Determine the [x, y] coordinate at the center of the cell enclosing the given text.  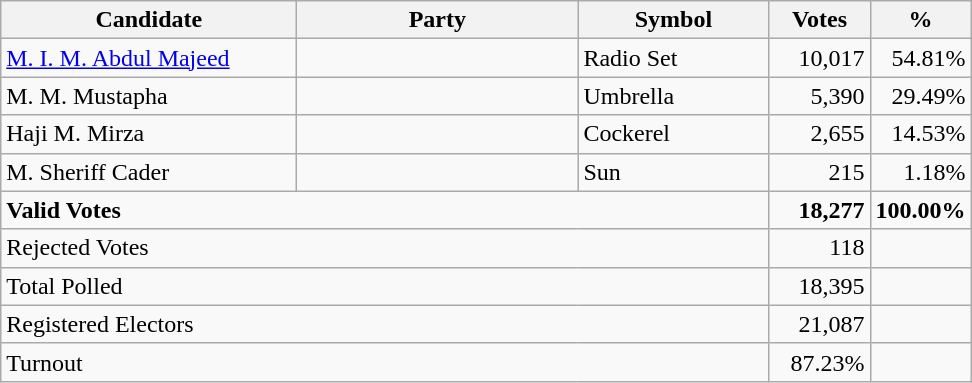
Symbol [674, 20]
Radio Set [674, 58]
Votes [820, 20]
Haji M. Mirza [149, 134]
M. I. M. Abdul Majeed [149, 58]
Candidate [149, 20]
1.18% [920, 172]
118 [820, 248]
2,655 [820, 134]
Party [438, 20]
Sun [674, 172]
5,390 [820, 96]
87.23% [820, 362]
14.53% [920, 134]
18,395 [820, 286]
10,017 [820, 58]
% [920, 20]
Umbrella [674, 96]
Total Polled [385, 286]
M. M. Mustapha [149, 96]
29.49% [920, 96]
100.00% [920, 210]
Cockerel [674, 134]
54.81% [920, 58]
Rejected Votes [385, 248]
Valid Votes [385, 210]
21,087 [820, 324]
215 [820, 172]
M. Sheriff Cader [149, 172]
18,277 [820, 210]
Registered Electors [385, 324]
Turnout [385, 362]
